Locate the cell with the specified text and output its (X, Y) center coordinate. 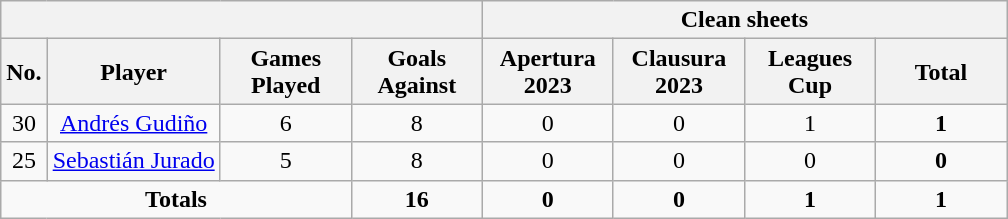
No. (24, 72)
Clausura 2023 (678, 72)
30 (24, 123)
Player (134, 72)
Andrés Gudiño (134, 123)
Totals (176, 199)
6 (286, 123)
Games Played (286, 72)
25 (24, 161)
Clean sheets (744, 20)
16 (416, 199)
Sebastián Jurado (134, 161)
Apertura 2023 (548, 72)
5 (286, 161)
Leagues Cup (810, 72)
Total (942, 72)
Goals Against (416, 72)
